Return (x, y) of the center of cell containing provided text 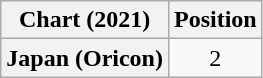
Chart (2021) (85, 20)
Position (215, 20)
2 (215, 58)
Japan (Oricon) (85, 58)
